Scan for the cell matching the given text and deliver its [x, y] coordinate at center. 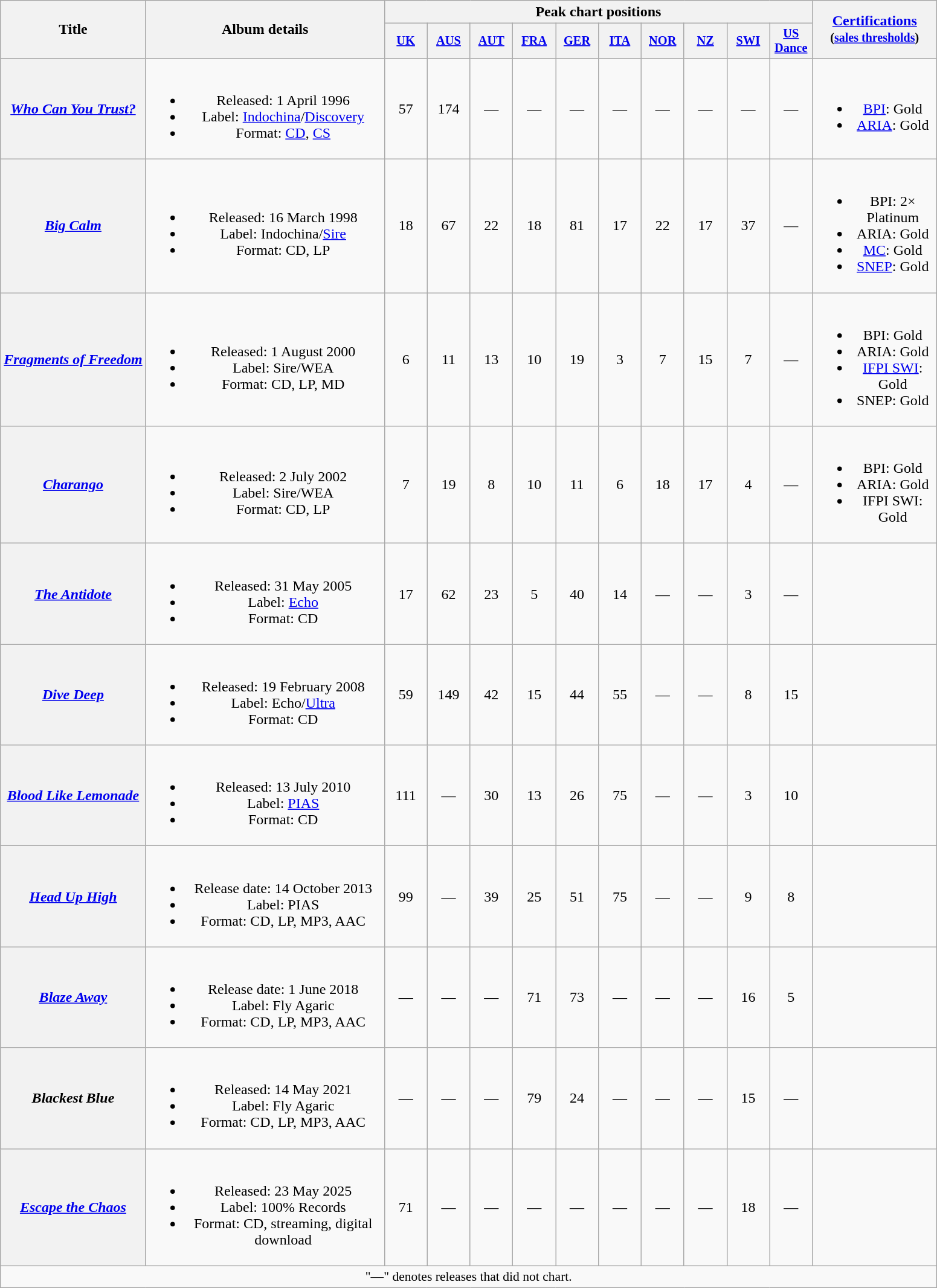
40 [578, 594]
Released: 14 May 2021Label: Fly AgaricFormat: CD, LP, MP3, AAC [265, 1098]
Blackest Blue [73, 1098]
BPI: GoldARIA: Gold [875, 109]
Who Can You Trust? [73, 109]
Released: 31 May 2005Label: EchoFormat: CD [265, 594]
BPI: GoldARIA: GoldIFPI SWI: Gold [875, 485]
Release date: 14 October 2013Label: PIASFormat: CD, LP, MP3, AAC [265, 896]
44 [578, 694]
149 [448, 694]
Head Up High [73, 896]
BPI: GoldARIA: GoldIFPI SWI: GoldSNEP: Gold [875, 360]
81 [578, 226]
62 [448, 594]
AUS [448, 41]
Blood Like Lemonade [73, 796]
24 [578, 1098]
Released: 1 April 1996Label: Indochina/DiscoveryFormat: CD, CS [265, 109]
NZ [706, 41]
US Dance [791, 41]
Blaze Away [73, 998]
Released: 1 August 2000Label: Sire/WEAFormat: CD, LP, MD [265, 360]
59 [406, 694]
Charango [73, 485]
ITA [620, 41]
Escape the Chaos [73, 1207]
99 [406, 896]
30 [492, 796]
Certifications(sales thresholds) [875, 30]
Released: 13 July 2010Label: PIASFormat: CD [265, 796]
FRA [534, 41]
Fragments of Freedom [73, 360]
51 [578, 896]
"—" denotes releases that did not chart. [469, 1277]
Released: 19 February 2008Label: Echo/UltraFormat: CD [265, 694]
42 [492, 694]
73 [578, 998]
Dive Deep [73, 694]
Big Calm [73, 226]
174 [448, 109]
14 [620, 594]
BPI: 2× PlatinumARIA: GoldMC: GoldSNEP: Gold [875, 226]
Released: 23 May 2025Label: 100% RecordsFormat: CD, streaming, digital download [265, 1207]
25 [534, 896]
16 [748, 998]
The Antidote [73, 594]
37 [748, 226]
23 [492, 594]
Release date: 1 June 2018Label: Fly AgaricFormat: CD, LP, MP3, AAC [265, 998]
NOR [662, 41]
55 [620, 694]
Album details [265, 30]
SWI [748, 41]
UK [406, 41]
67 [448, 226]
26 [578, 796]
4 [748, 485]
AUT [492, 41]
GER [578, 41]
Released: 16 March 1998Label: Indochina/SireFormat: CD, LP [265, 226]
9 [748, 896]
39 [492, 896]
111 [406, 796]
Peak chart positions [598, 12]
57 [406, 109]
Released: 2 July 2002Label: Sire/WEAFormat: CD, LP [265, 485]
79 [534, 1098]
Title [73, 30]
